Output the [X, Y] coordinate of the center of the cell containing the given text.  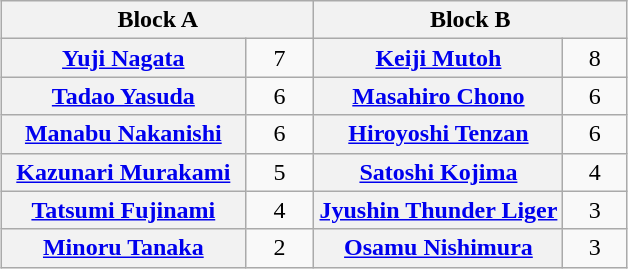
Manabu Nakanishi [124, 134]
Tadao Yasuda [124, 96]
Block A [158, 20]
7 [280, 58]
Hiroyoshi Tenzan [438, 134]
Keiji Mutoh [438, 58]
Block B [470, 20]
5 [280, 172]
Satoshi Kojima [438, 172]
Jyushin Thunder Liger [438, 210]
Yuji Nagata [124, 58]
Kazunari Murakami [124, 172]
Tatsumi Fujinami [124, 210]
Minoru Tanaka [124, 248]
Osamu Nishimura [438, 248]
8 [595, 58]
2 [280, 248]
Masahiro Chono [438, 96]
